From the cell containing the given text, extract its center point as [X, Y] coordinate. 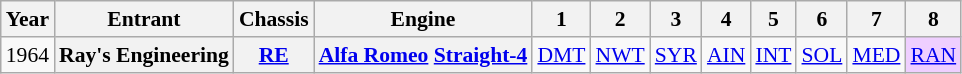
INT [773, 55]
6 [822, 19]
4 [726, 19]
NWT [620, 55]
3 [676, 19]
SYR [676, 55]
Chassis [274, 19]
7 [876, 19]
Ray's Engineering [144, 55]
MED [876, 55]
SOL [822, 55]
8 [933, 19]
Engine [424, 19]
2 [620, 19]
RAN [933, 55]
Year [28, 19]
1 [561, 19]
DMT [561, 55]
Entrant [144, 19]
RE [274, 55]
5 [773, 19]
Alfa Romeo Straight-4 [424, 55]
1964 [28, 55]
AIN [726, 55]
